From the cell containing the given text, extract its center point as (x, y) coordinate. 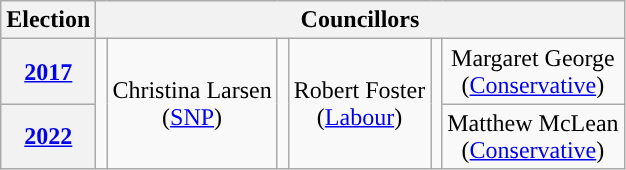
Margaret George(Conservative) (533, 72)
2022 (48, 136)
Robert Foster(Labour) (359, 104)
Councillors (360, 20)
Election (48, 20)
Matthew McLean(Conservative) (533, 136)
2017 (48, 72)
Christina Larsen(SNP) (192, 104)
